Capture the cell that displays the provided text and extract its [x, y] central coordinate. 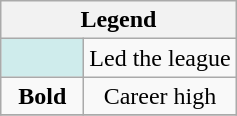
Career high [160, 96]
Bold [42, 96]
Led the league [160, 58]
Legend [118, 20]
